Extract the (X, Y) coordinate from the center of the cell holding the provided text.  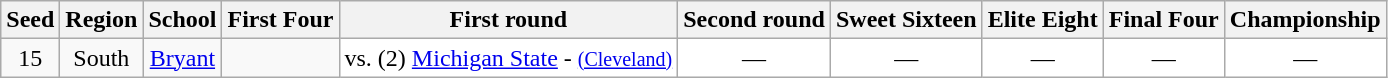
Championship (1305, 20)
First Four (280, 20)
Bryant (182, 58)
Seed (30, 20)
Region (102, 20)
Sweet Sixteen (906, 20)
Elite Eight (1042, 20)
First round (508, 20)
vs. (2) Michigan State - (Cleveland) (508, 58)
Second round (754, 20)
South (102, 58)
School (182, 20)
Final Four (1164, 20)
15 (30, 58)
